Search for the cell housing the specified text and yield its [X, Y] center coordinate. 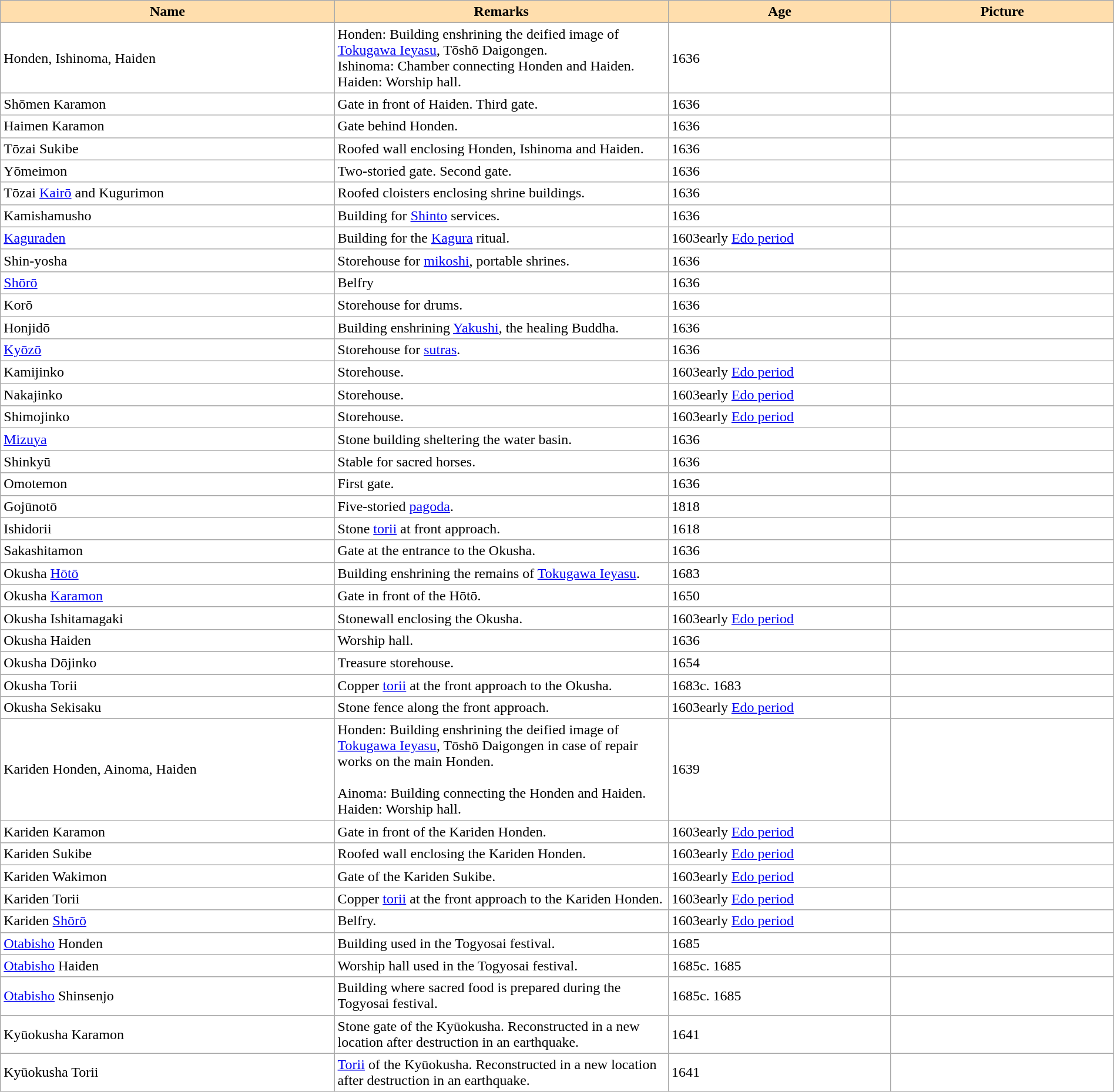
Sakashitamon [167, 551]
Shōmen Karamon [167, 104]
Kariden Karamon [167, 832]
Kariden Wakimon [167, 876]
1618 [779, 529]
Kamijinko [167, 372]
Gate of the Kariden Sukibe. [501, 876]
Kariden Shōrō [167, 921]
Gate behind Honden. [501, 126]
Stone building sheltering the water basin. [501, 439]
Omotemon [167, 484]
Remarks [501, 12]
Otabisho Haiden [167, 966]
Okusha Hōtō [167, 573]
Building used in the Togyosai festival. [501, 943]
Otabisho Honden [167, 943]
Shōrō [167, 283]
1650 [779, 596]
Roofed cloisters enclosing shrine buildings. [501, 193]
1654 [779, 663]
Treasure storehouse. [501, 663]
Gate in front of the Hōtō. [501, 596]
Otabisho Shinsenjo [167, 996]
Worship hall. [501, 640]
Stonewall enclosing the Okusha. [501, 618]
Korō [167, 305]
Tōzai Kairō and Kugurimon [167, 193]
Stone gate of the Kyūokusha. Reconstructed in a new location after destruction in an earthquake. [501, 1034]
Building for Shinto services. [501, 216]
Okusha Karamon [167, 596]
Five-storied pagoda. [501, 506]
Roofed wall enclosing Honden, Ishinoma and Haiden. [501, 149]
Building where sacred food is prepared during the Togyosai festival. [501, 996]
Shinkyū [167, 462]
Shimojinko [167, 417]
Mizuya [167, 439]
Two-storied gate. Second gate. [501, 171]
Building for the Kagura ritual. [501, 238]
Okusha Dōjinko [167, 663]
Copper torii at the front approach to the Kariden Honden. [501, 899]
Building enshrining the remains of Tokugawa Ieyasu. [501, 573]
Kyōzō [167, 350]
Ishidorii [167, 529]
Okusha Torii [167, 686]
Belfry. [501, 921]
Okusha Sekisaku [167, 708]
Okusha Haiden [167, 640]
1685 [779, 943]
1683c. 1683 [779, 686]
1818 [779, 506]
Kyūokusha Torii [167, 1073]
1639 [779, 770]
Gate in front of the Kariden Honden. [501, 832]
Gate in front of Haiden. Third gate. [501, 104]
Kariden Torii [167, 899]
Storehouse for mikoshi, portable shrines. [501, 260]
First gate. [501, 484]
Gate at the entrance to the Okusha. [501, 551]
Torii of the Kyūokusha. Reconstructed in a new location after destruction in an earthquake. [501, 1073]
Building enshrining Yakushi, the healing Buddha. [501, 327]
Shin-yosha [167, 260]
Okusha Ishitamagaki [167, 618]
Stable for sacred horses. [501, 462]
Honden, Ishinoma, Haiden [167, 58]
Stone fence along the front approach. [501, 708]
Storehouse for drums. [501, 305]
Roofed wall enclosing the Kariden Honden. [501, 854]
Nakajinko [167, 395]
Kaguraden [167, 238]
Honjidō [167, 327]
Worship hall used in the Togyosai festival. [501, 966]
Stone torii at front approach. [501, 529]
Copper torii at the front approach to the Okusha. [501, 686]
Age [779, 12]
Storehouse for sutras. [501, 350]
Haimen Karamon [167, 126]
Name [167, 12]
Yōmeimon [167, 171]
Gojūnotō [167, 506]
Picture [1002, 12]
Kariden Sukibe [167, 854]
Tōzai Sukibe [167, 149]
Kariden Honden, Ainoma, Haiden [167, 770]
1683 [779, 573]
Kyūokusha Karamon [167, 1034]
Kamishamusho [167, 216]
Belfry [501, 283]
